Detect which cell encompasses the target text, then output its [x, y] center coordinate. 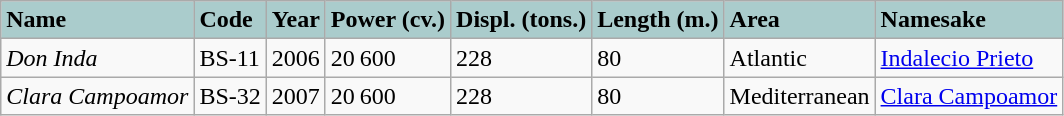
Code [230, 20]
BS-32 [230, 96]
Namesake [969, 20]
BS-11 [230, 58]
Name [98, 20]
2007 [296, 96]
Atlantic [800, 58]
2006 [296, 58]
Year [296, 20]
Indalecio Prieto [969, 58]
Power (cv.) [388, 20]
Displ. (tons.) [522, 20]
Area [800, 20]
Mediterranean [800, 96]
Don Inda [98, 58]
Length (m.) [658, 20]
